Identify which cell holds the provided text, then report its [x, y] central coordinate. 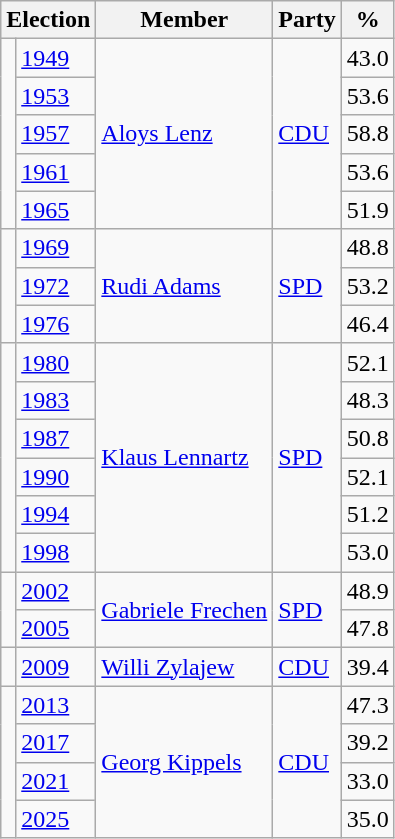
2005 [56, 629]
Party [307, 20]
47.8 [368, 629]
1983 [56, 400]
Member [184, 20]
58.8 [368, 134]
2021 [56, 781]
1990 [56, 477]
Aloys Lenz [184, 134]
1998 [56, 553]
35.0 [368, 819]
1949 [56, 58]
50.8 [368, 438]
51.9 [368, 210]
1953 [56, 96]
39.4 [368, 667]
1957 [56, 134]
2017 [56, 743]
1965 [56, 210]
53.2 [368, 286]
1980 [56, 362]
2009 [56, 667]
48.8 [368, 248]
% [368, 20]
Klaus Lennartz [184, 457]
33.0 [368, 781]
48.3 [368, 400]
Georg Kippels [184, 762]
Rudi Adams [184, 286]
1969 [56, 248]
1976 [56, 324]
1987 [56, 438]
1961 [56, 172]
2025 [56, 819]
Election [48, 20]
1994 [56, 515]
51.2 [368, 515]
39.2 [368, 743]
2013 [56, 705]
53.0 [368, 553]
Gabriele Frechen [184, 610]
47.3 [368, 705]
1972 [56, 286]
2002 [56, 591]
48.9 [368, 591]
46.4 [368, 324]
43.0 [368, 58]
Willi Zylajew [184, 667]
